Scan for the cell matching the given text and deliver its (x, y) coordinate at center. 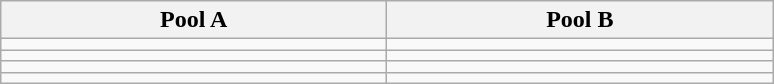
Pool B (580, 20)
Pool A (194, 20)
